Return the [X, Y] coordinate for the center point of the cell that contains the specified text.  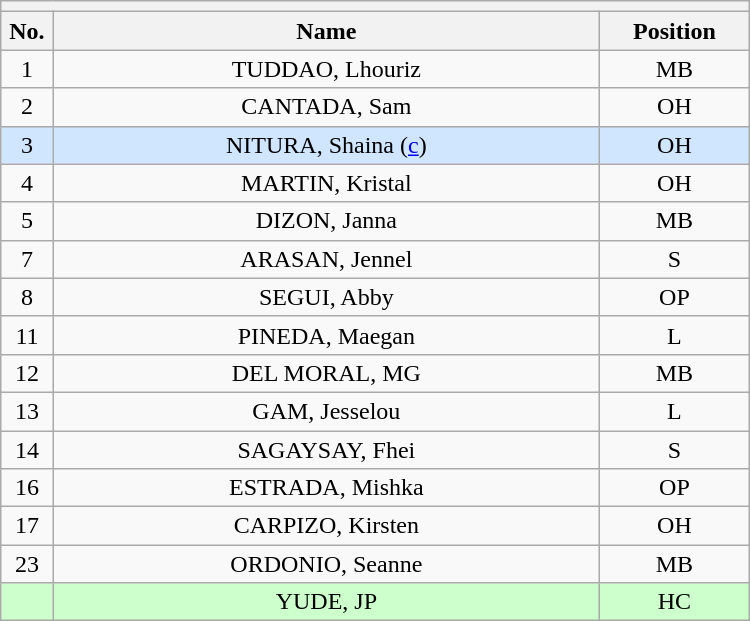
Position [675, 31]
7 [27, 259]
8 [27, 297]
3 [27, 145]
1 [27, 69]
2 [27, 107]
DEL MORAL, MG [326, 373]
23 [27, 564]
17 [27, 526]
12 [27, 373]
YUDE, JP [326, 602]
MARTIN, Kristal [326, 183]
Name [326, 31]
PINEDA, Maegan [326, 335]
13 [27, 411]
14 [27, 449]
ARASAN, Jennel [326, 259]
CARPIZO, Kirsten [326, 526]
DIZON, Janna [326, 221]
5 [27, 221]
SAGAYSAY, Fhei [326, 449]
NITURA, Shaina (c) [326, 145]
GAM, Jesselou [326, 411]
TUDDAO, Lhouriz [326, 69]
ORDONIO, Seanne [326, 564]
4 [27, 183]
SEGUI, Abby [326, 297]
CANTADA, Sam [326, 107]
No. [27, 31]
11 [27, 335]
16 [27, 488]
ESTRADA, Mishka [326, 488]
HC [675, 602]
